Output the (X, Y) coordinate of the center of the cell containing the given text.  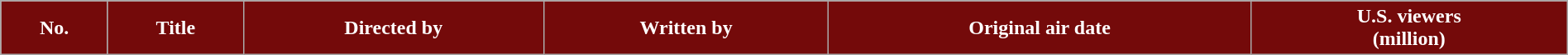
Original air date (1040, 28)
Title (175, 28)
U.S. viewers(million) (1409, 28)
Directed by (394, 28)
Written by (686, 28)
No. (55, 28)
